Determine the (X, Y) coordinate at the center of the cell enclosing the given text.  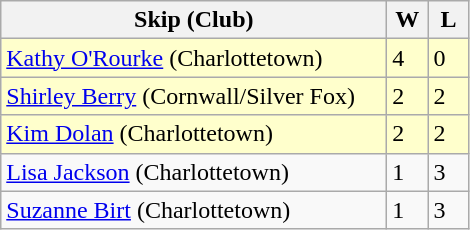
Kathy O'Rourke (Charlottetown) (194, 58)
W (408, 20)
Lisa Jackson (Charlottetown) (194, 172)
L (448, 20)
Shirley Berry (Cornwall/Silver Fox) (194, 96)
Skip (Club) (194, 20)
Suzanne Birt (Charlottetown) (194, 210)
Kim Dolan (Charlottetown) (194, 134)
4 (408, 58)
0 (448, 58)
